Scan for the cell matching the given text and deliver its (X, Y) coordinate at center. 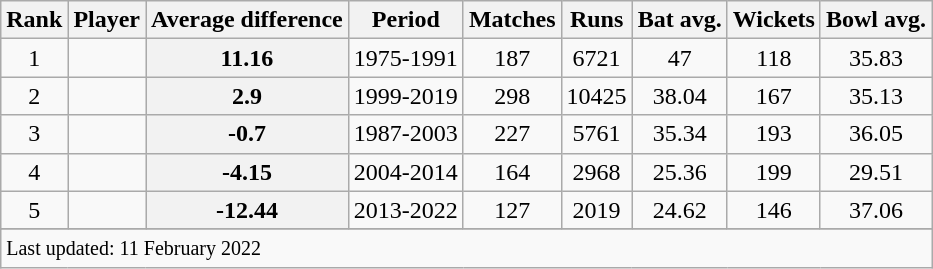
2 (34, 96)
Bowl avg. (876, 20)
35.83 (876, 58)
35.34 (680, 134)
25.36 (680, 172)
1999-2019 (406, 96)
Runs (596, 20)
36.05 (876, 134)
2004-2014 (406, 172)
5 (34, 210)
187 (512, 58)
10425 (596, 96)
4 (34, 172)
146 (774, 210)
1975-1991 (406, 58)
2.9 (248, 96)
Bat avg. (680, 20)
Average difference (248, 20)
Matches (512, 20)
3 (34, 134)
199 (774, 172)
2019 (596, 210)
29.51 (876, 172)
1987-2003 (406, 134)
193 (774, 134)
5761 (596, 134)
47 (680, 58)
118 (774, 58)
-12.44 (248, 210)
35.13 (876, 96)
164 (512, 172)
Period (406, 20)
2968 (596, 172)
127 (512, 210)
-0.7 (248, 134)
167 (774, 96)
Last updated: 11 February 2022 (466, 248)
Player (107, 20)
Rank (34, 20)
2013-2022 (406, 210)
-4.15 (248, 172)
24.62 (680, 210)
Wickets (774, 20)
37.06 (876, 210)
11.16 (248, 58)
227 (512, 134)
6721 (596, 58)
298 (512, 96)
1 (34, 58)
38.04 (680, 96)
